For the text-containing cell, return its midpoint in (x, y) coordinate format. 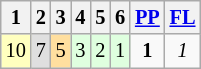
6 (120, 17)
10 (16, 51)
4 (80, 17)
7 (41, 51)
PP (148, 17)
FL (183, 17)
